Locate the cell with the specified text and output its (X, Y) center coordinate. 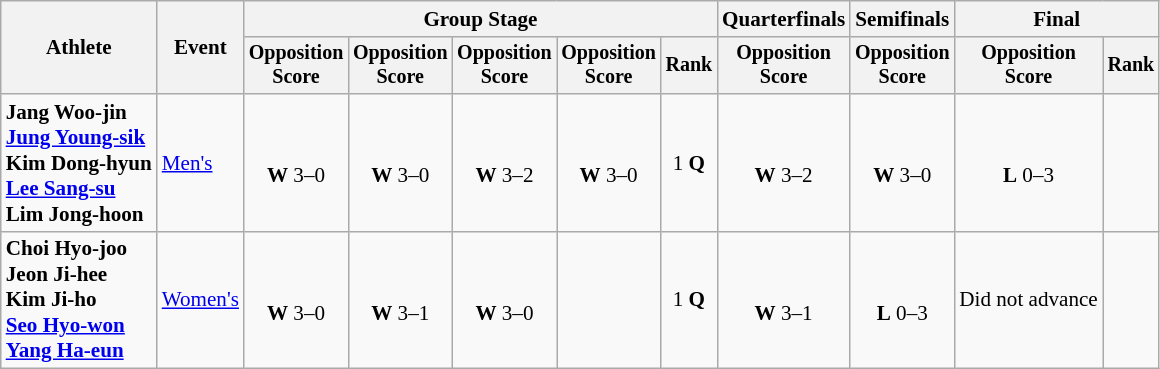
Jang Woo-jinJung Young-sikKim Dong-hyunLee Sang-suLim Jong-hoon (79, 162)
Group Stage (480, 18)
Men's (200, 162)
Did not advance (1028, 300)
Choi Hyo-jooJeon Ji-heeKim Ji-hoSeo Hyo-wonYang Ha-eun (79, 300)
Final (1056, 18)
Athlete (79, 48)
Event (200, 48)
Quarterfinals (784, 18)
Semifinals (902, 18)
Women's (200, 300)
